Locate the cell with the specified text and output its [X, Y] center coordinate. 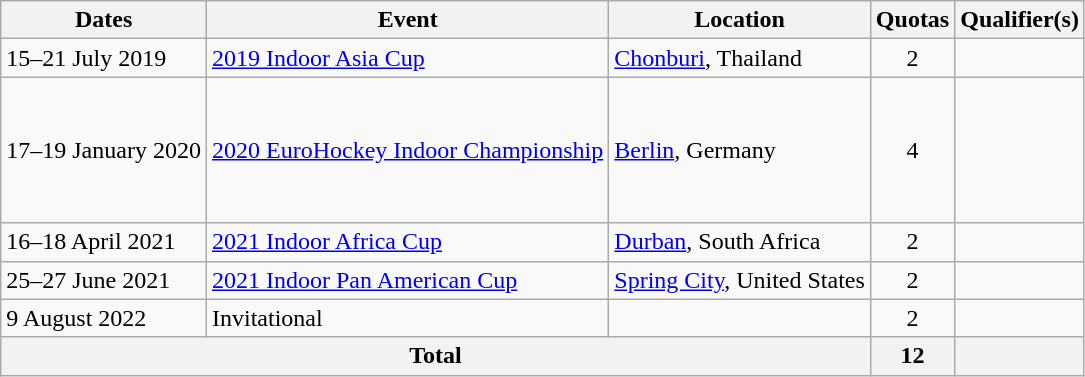
2021 Indoor Africa Cup [407, 242]
Chonburi, Thailand [740, 58]
Dates [104, 20]
Quotas [912, 20]
Invitational [407, 318]
2019 Indoor Asia Cup [407, 58]
Total [436, 356]
9 August 2022 [104, 318]
2020 EuroHockey Indoor Championship [407, 150]
4 [912, 150]
2021 Indoor Pan American Cup [407, 280]
25–27 June 2021 [104, 280]
17–19 January 2020 [104, 150]
Location [740, 20]
12 [912, 356]
Berlin, Germany [740, 150]
Spring City, United States [740, 280]
16–18 April 2021 [104, 242]
15–21 July 2019 [104, 58]
Event [407, 20]
Durban, South Africa [740, 242]
Qualifier(s) [1020, 20]
